Determine the [x, y] coordinate at the center of the cell enclosing the given text.  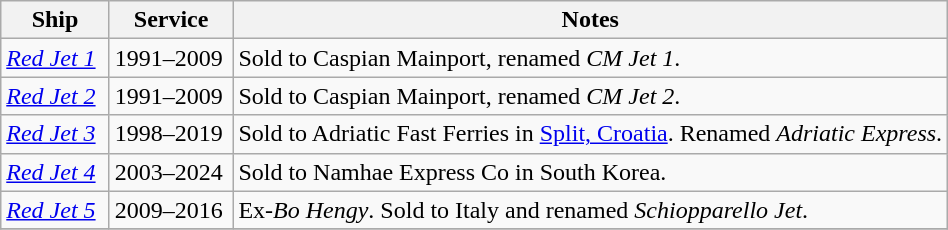
Service [171, 20]
Red Jet 1 [56, 58]
Red Jet 4 [56, 172]
2009–2016 [171, 210]
Sold to Namhae Express Co in South Korea. [590, 172]
Sold to Adriatic Fast Ferries in Split, Croatia. Renamed Adriatic Express. [590, 134]
Red Jet 2 [56, 96]
Red Jet 5 [56, 210]
Ex-Bo Hengy. Sold to Italy and renamed Schiopparello Jet. [590, 210]
Red Jet 3 [56, 134]
Sold to Caspian Mainport, renamed CM Jet 2. [590, 96]
Sold to Caspian Mainport, renamed CM Jet 1. [590, 58]
2003–2024 [171, 172]
Ship [56, 20]
1998–2019 [171, 134]
Notes [590, 20]
